Return [x, y] of the center of cell containing provided text 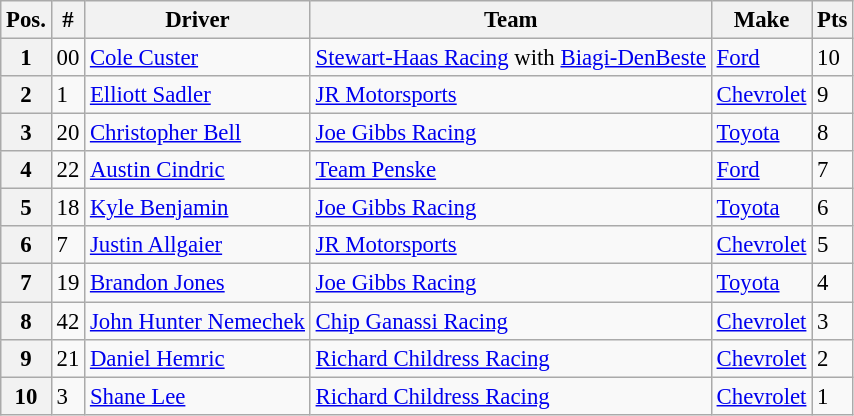
20 [68, 133]
Team [510, 20]
Stewart-Haas Racing with Biagi-DenBeste [510, 58]
Cole Custer [198, 58]
Make [761, 20]
# [68, 20]
Daniel Hemric [198, 358]
Pos. [26, 20]
22 [68, 170]
Justin Allgaier [198, 245]
18 [68, 208]
Driver [198, 20]
19 [68, 283]
00 [68, 58]
Elliott Sadler [198, 95]
Kyle Benjamin [198, 208]
42 [68, 321]
Brandon Jones [198, 283]
Team Penske [510, 170]
21 [68, 358]
John Hunter Nemechek [198, 321]
Shane Lee [198, 396]
Christopher Bell [198, 133]
Pts [832, 20]
Austin Cindric [198, 170]
Chip Ganassi Racing [510, 321]
